For the text-containing cell, return its midpoint in (x, y) coordinate format. 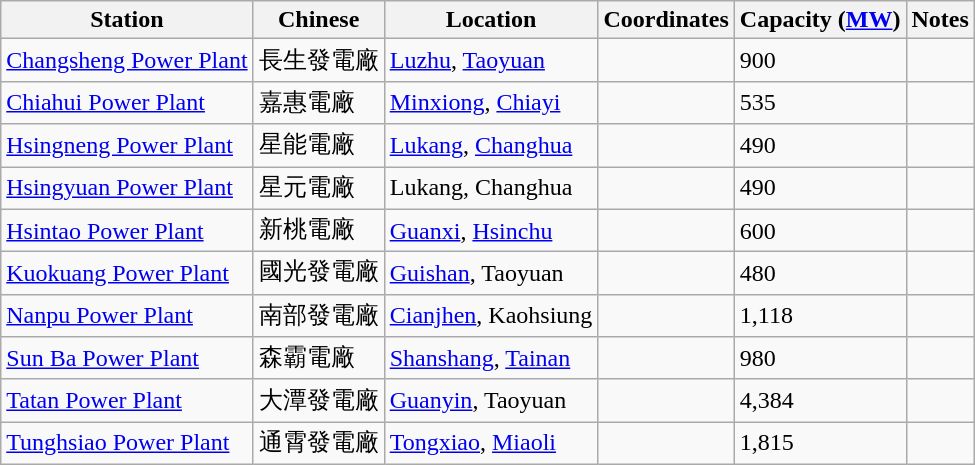
新桃電廠 (318, 230)
Hsingyuan Power Plant (127, 188)
1,815 (820, 444)
長生發電廠 (318, 60)
900 (820, 60)
1,118 (820, 316)
980 (820, 358)
Tatan Power Plant (127, 400)
Chinese (318, 20)
Guishan, Taoyuan (491, 274)
Capacity (MW) (820, 20)
Guanxi, Hsinchu (491, 230)
Minxiong, Chiayi (491, 102)
Changsheng Power Plant (127, 60)
星能電廠 (318, 146)
大潭發電廠 (318, 400)
Hsintao Power Plant (127, 230)
Sun Ba Power Plant (127, 358)
Hsingneng Power Plant (127, 146)
Cianjhen, Kaohsiung (491, 316)
Shanshang, Tainan (491, 358)
600 (820, 230)
480 (820, 274)
國光發電廠 (318, 274)
Guanyin, Taoyuan (491, 400)
南部發電廠 (318, 316)
森霸電廠 (318, 358)
Luzhu, Taoyuan (491, 60)
Coordinates (666, 20)
Tunghsiao Power Plant (127, 444)
Tongxiao, Miaoli (491, 444)
Chiahui Power Plant (127, 102)
4,384 (820, 400)
Kuokuang Power Plant (127, 274)
Notes (940, 20)
Nanpu Power Plant (127, 316)
Location (491, 20)
通霄發電廠 (318, 444)
535 (820, 102)
星元電廠 (318, 188)
Station (127, 20)
嘉惠電廠 (318, 102)
